Determine the [X, Y] coordinate at the center of the cell enclosing the given text.  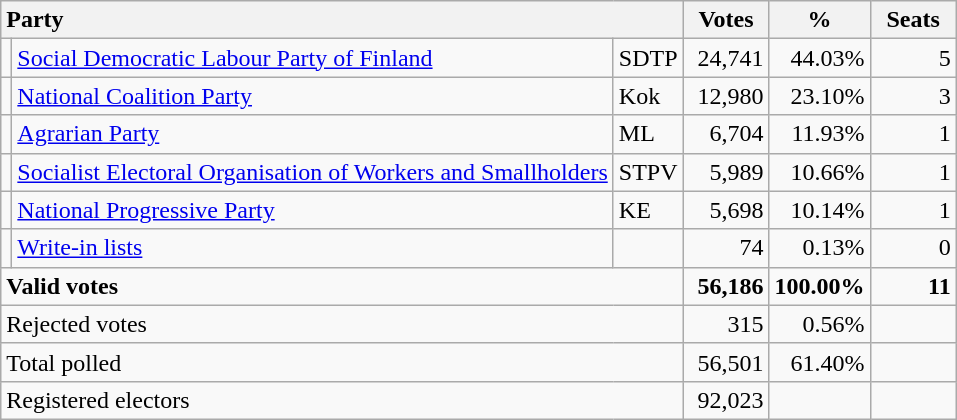
56,501 [726, 362]
Rejected votes [342, 324]
ML [648, 134]
Seats [913, 20]
Social Democratic Labour Party of Finland [312, 58]
74 [726, 248]
STPV [648, 172]
12,980 [726, 96]
Party [342, 20]
National Coalition Party [312, 96]
National Progressive Party [312, 210]
11 [913, 286]
Valid votes [342, 286]
10.14% [820, 210]
5,698 [726, 210]
11.93% [820, 134]
6,704 [726, 134]
Socialist Electoral Organisation of Workers and Smallholders [312, 172]
24,741 [726, 58]
Kok [648, 96]
KE [648, 210]
% [820, 20]
0.13% [820, 248]
5 [913, 58]
92,023 [726, 400]
0 [913, 248]
Total polled [342, 362]
61.40% [820, 362]
100.00% [820, 286]
0.56% [820, 324]
315 [726, 324]
5,989 [726, 172]
Write-in lists [312, 248]
SDTP [648, 58]
44.03% [820, 58]
10.66% [820, 172]
23.10% [820, 96]
56,186 [726, 286]
3 [913, 96]
Registered electors [342, 400]
Votes [726, 20]
Agrarian Party [312, 134]
